Locate the cell with the specified text and output its [X, Y] center coordinate. 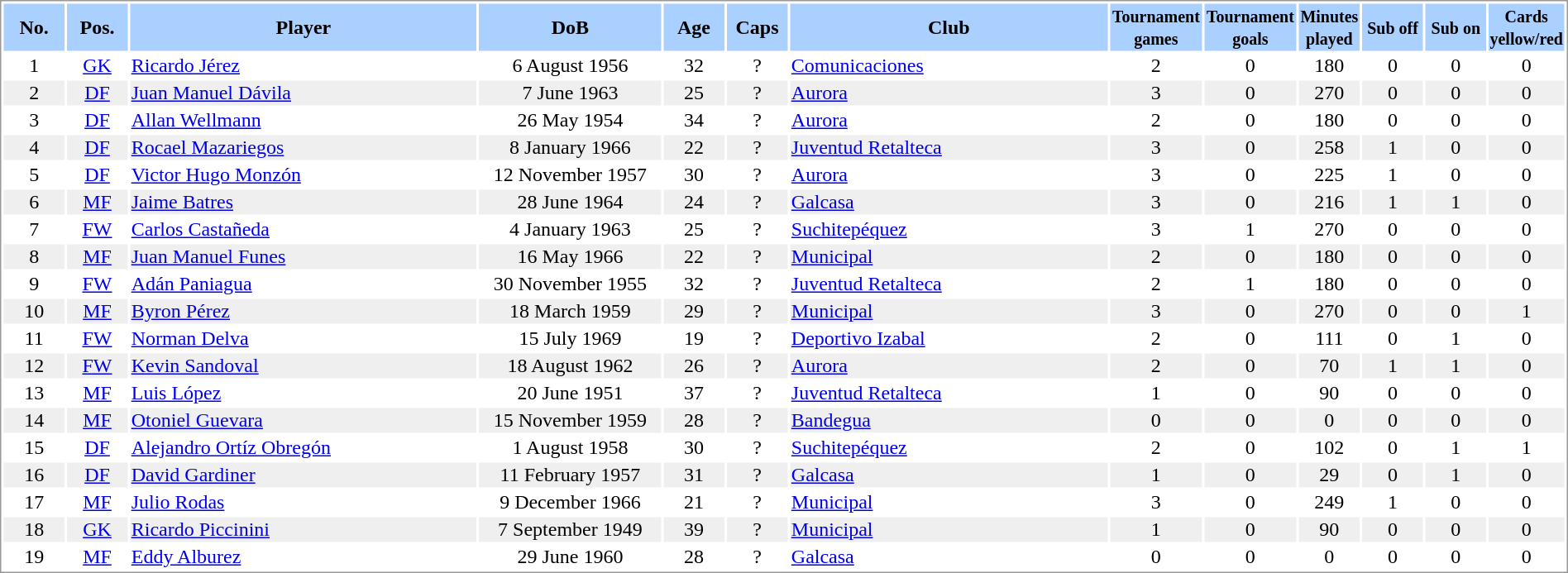
12 [33, 366]
39 [693, 530]
Club [949, 26]
Alejandro Ortíz Obregón [303, 447]
Norman Delva [303, 338]
18 [33, 530]
8 [33, 257]
111 [1329, 338]
9 [33, 284]
5 [33, 174]
31 [693, 475]
30 November 1955 [571, 284]
Ricardo Piccinini [303, 530]
David Gardiner [303, 475]
249 [1329, 502]
9 December 1966 [571, 502]
28 June 1964 [571, 203]
Bandegua [949, 421]
Tournamentgames [1156, 26]
216 [1329, 203]
Tournamentgoals [1250, 26]
13 [33, 393]
225 [1329, 174]
18 August 1962 [571, 366]
24 [693, 203]
Byron Pérez [303, 312]
70 [1329, 366]
6 August 1956 [571, 65]
12 November 1957 [571, 174]
Age [693, 26]
Juan Manuel Funes [303, 257]
Sub off [1393, 26]
15 July 1969 [571, 338]
Pos. [98, 26]
No. [33, 26]
26 May 1954 [571, 120]
Deportivo Izabal [949, 338]
Allan Wellmann [303, 120]
34 [693, 120]
10 [33, 312]
8 January 1966 [571, 148]
11 February 1957 [571, 475]
DoB [571, 26]
26 [693, 366]
258 [1329, 148]
6 [33, 203]
Kevin Sandoval [303, 366]
Rocael Mazariegos [303, 148]
7 September 1949 [571, 530]
Julio Rodas [303, 502]
17 [33, 502]
16 May 1966 [571, 257]
Eddy Alburez [303, 556]
Minutesplayed [1329, 26]
15 [33, 447]
Juan Manuel Dávila [303, 93]
Ricardo Jérez [303, 65]
102 [1329, 447]
11 [33, 338]
Otoniel Guevara [303, 421]
7 June 1963 [571, 93]
21 [693, 502]
Sub on [1456, 26]
Player [303, 26]
18 March 1959 [571, 312]
Carlos Castañeda [303, 229]
Jaime Batres [303, 203]
29 June 1960 [571, 556]
Victor Hugo Monzón [303, 174]
20 June 1951 [571, 393]
16 [33, 475]
37 [693, 393]
Caps [758, 26]
15 November 1959 [571, 421]
Comunicaciones [949, 65]
Cardsyellow/red [1527, 26]
4 [33, 148]
1 August 1958 [571, 447]
Adán Paniagua [303, 284]
4 January 1963 [571, 229]
14 [33, 421]
Luis López [303, 393]
7 [33, 229]
